Find where the given text appears and provide that cell's center as [X, Y] coordinate. 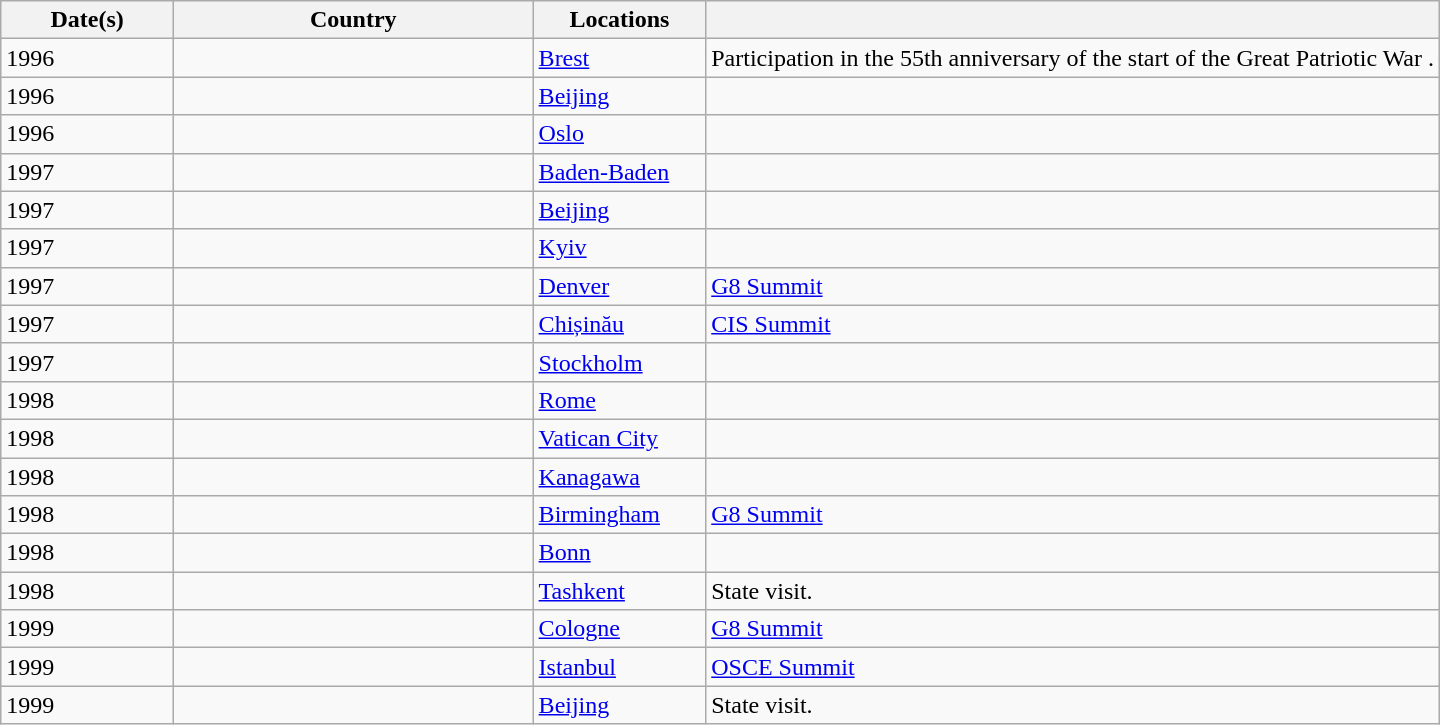
Cologne [620, 629]
Chișinău [620, 324]
Participation in the 55th anniversary of the start of the Great Patriotic War . [1073, 58]
Istanbul [620, 667]
Kanagawa [620, 477]
Bonn [620, 553]
Locations [620, 20]
Kyiv [620, 248]
CIS Summit [1073, 324]
Rome [620, 400]
Oslo [620, 134]
Vatican City [620, 438]
Brest [620, 58]
Country [353, 20]
Tashkent [620, 591]
OSCE Summit [1073, 667]
Denver [620, 286]
Baden-Baden [620, 172]
Date(s) [88, 20]
Birmingham [620, 515]
Stockholm [620, 362]
